Return (X, Y) of the center of cell containing provided text 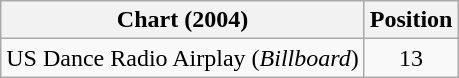
Chart (2004) (182, 20)
US Dance Radio Airplay (Billboard) (182, 58)
Position (411, 20)
13 (411, 58)
